Find where the given text appears and provide that cell's center as (X, Y) coordinate. 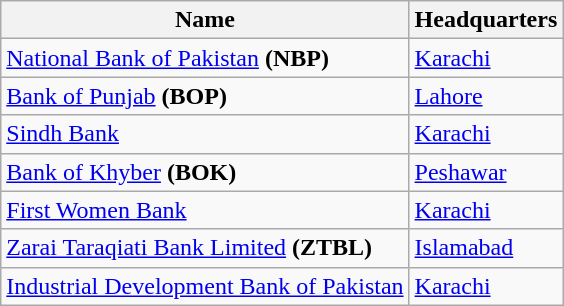
Islamabad (486, 248)
Name (205, 20)
First Women Bank (205, 210)
National Bank of Pakistan (NBP) (205, 58)
Bank of Punjab (BOP) (205, 96)
Sindh Bank (205, 134)
Bank of Khyber (BOK) (205, 172)
Zarai Taraqiati Bank Limited (ZTBL) (205, 248)
Lahore (486, 96)
Peshawar (486, 172)
Industrial Development Bank of Pakistan (205, 286)
Headquarters (486, 20)
